Output the [x, y] coordinate of the center of the cell containing the given text.  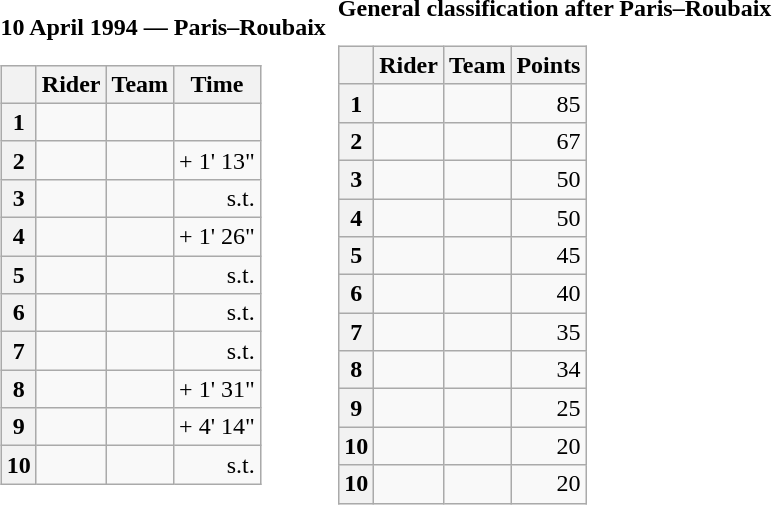
40 [548, 294]
34 [548, 370]
Points [548, 65]
+ 1' 13" [218, 160]
+ 1' 26" [218, 237]
Time [218, 84]
45 [548, 256]
35 [548, 332]
25 [548, 408]
67 [548, 141]
85 [548, 103]
+ 1' 31" [218, 389]
+ 4' 14" [218, 427]
